From the cell containing the given text, extract its center point as (X, Y) coordinate. 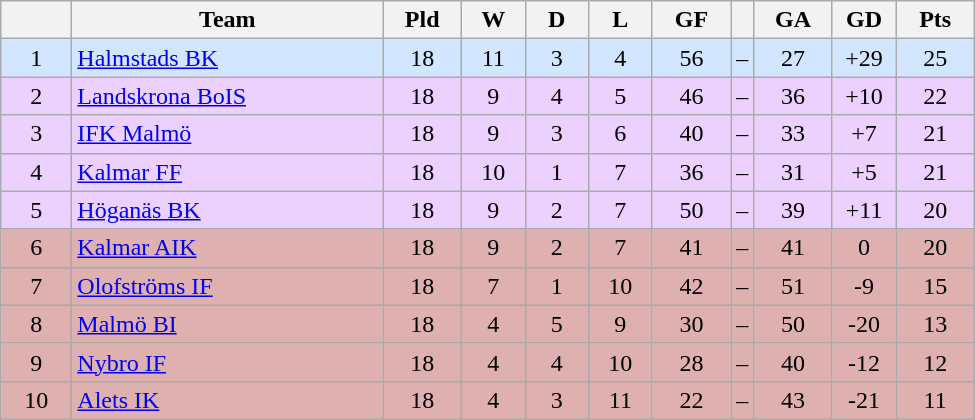
+11 (864, 210)
0 (864, 248)
-21 (864, 400)
12 (936, 362)
31 (794, 172)
+5 (864, 172)
28 (692, 362)
D (557, 20)
Team (228, 20)
-9 (864, 286)
46 (692, 96)
Kalmar FF (228, 172)
43 (794, 400)
13 (936, 324)
33 (794, 134)
Nybro IF (228, 362)
Höganäs BK (228, 210)
W (493, 20)
-12 (864, 362)
42 (692, 286)
Olofströms IF (228, 286)
56 (692, 58)
Alets IK (228, 400)
51 (794, 286)
39 (794, 210)
Halmstads BK (228, 58)
Pld (422, 20)
-20 (864, 324)
25 (936, 58)
IFK Malmö (228, 134)
+10 (864, 96)
GF (692, 20)
Kalmar AIK (228, 248)
Landskrona BoIS (228, 96)
Malmö BI (228, 324)
GD (864, 20)
8 (36, 324)
L (621, 20)
+7 (864, 134)
27 (794, 58)
15 (936, 286)
+29 (864, 58)
GA (794, 20)
Pts (936, 20)
30 (692, 324)
